Return (x, y) of the center of cell containing provided text 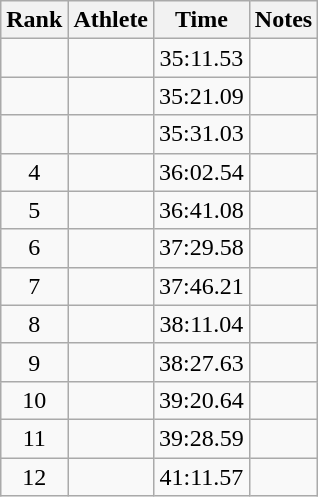
10 (34, 400)
35:21.09 (202, 96)
38:11.04 (202, 324)
39:20.64 (202, 400)
35:11.53 (202, 58)
12 (34, 477)
Rank (34, 20)
37:29.58 (202, 248)
37:46.21 (202, 286)
6 (34, 248)
36:41.08 (202, 210)
39:28.59 (202, 438)
36:02.54 (202, 172)
11 (34, 438)
4 (34, 172)
Time (202, 20)
38:27.63 (202, 362)
Athlete (111, 20)
7 (34, 286)
9 (34, 362)
35:31.03 (202, 134)
8 (34, 324)
Notes (283, 20)
41:11.57 (202, 477)
5 (34, 210)
